Determine the [x, y] coordinate at the center of the cell enclosing the given text.  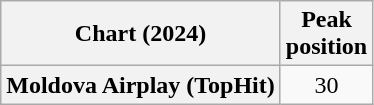
30 [326, 85]
Chart (2024) [141, 34]
Moldova Airplay (TopHit) [141, 85]
Peakposition [326, 34]
